Locate the cell with the specified text and output its [X, Y] center coordinate. 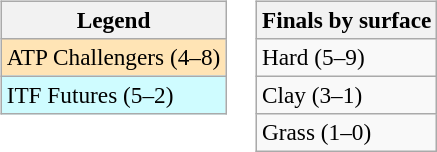
Finals by surface [347, 20]
Hard (5–9) [347, 57]
Clay (3–1) [347, 95]
ATP Challengers (4–8) [114, 57]
Legend [114, 20]
ITF Futures (5–2) [114, 95]
Grass (1–0) [347, 133]
